From the cell containing the given text, extract its center point as [X, Y] coordinate. 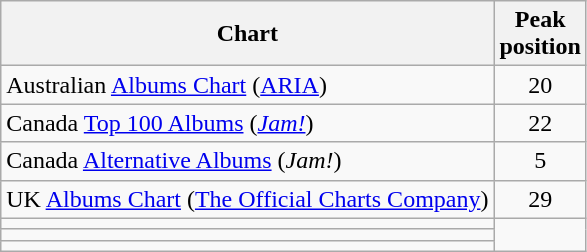
5 [540, 161]
Canada Alternative Albums (Jam!) [248, 161]
Australian Albums Chart (ARIA) [248, 85]
22 [540, 123]
29 [540, 199]
Peak position [540, 34]
20 [540, 85]
Chart [248, 34]
UK Albums Chart (The Official Charts Company) [248, 199]
Canada Top 100 Albums (Jam!) [248, 123]
